Pinpoint the cell where the given text exists, returning its (x, y) midpoint coordinate. 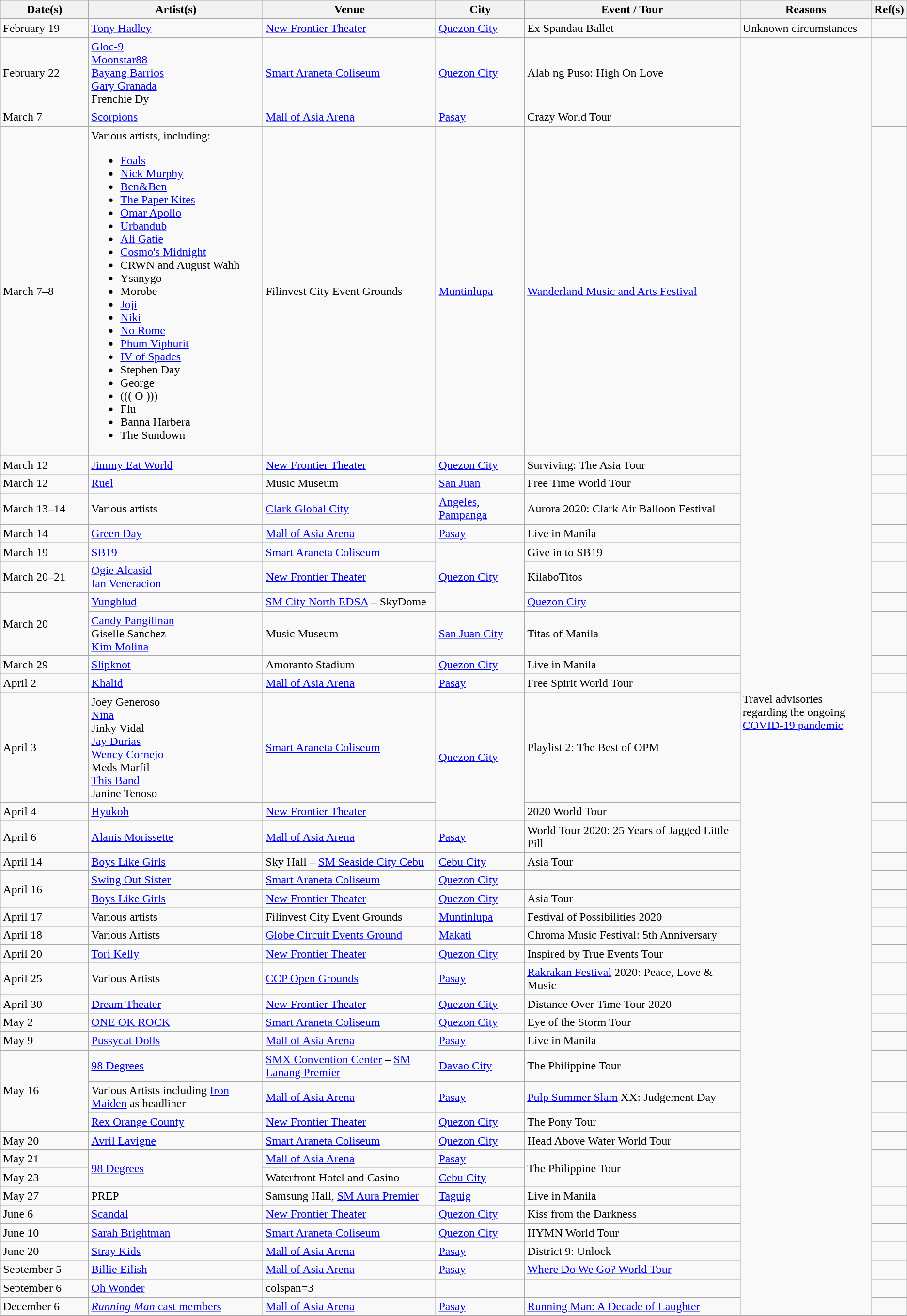
Free Spirit World Tour (633, 683)
Running Man cast members (176, 1306)
September 6 (45, 1288)
Samsung Hall, SM Aura Premier (350, 1196)
Gloc-9Moonstar88Bayang BarriosGary GranadaFrenchie Dy (176, 73)
City (481, 10)
June 10 (45, 1233)
Eye of the Storm Tour (633, 1022)
Event / Tour (633, 10)
Head Above Water World Tour (633, 1141)
Sky Hall – SM Seaside City Cebu (350, 862)
Ref(s) (889, 10)
April 18 (45, 935)
Rakrakan Festival 2020: Peace, Love & Music (633, 978)
colspan=3 (350, 1288)
March 29 (45, 665)
May 27 (45, 1196)
Wanderland Music and Arts Festival (633, 291)
San Juan (481, 483)
Chroma Music Festival: 5th Anniversary (633, 935)
Davao City (481, 1066)
Pussycat Dolls (176, 1040)
Kiss from the Darkness (633, 1214)
March 13–14 (45, 509)
CCP Open Grounds (350, 978)
District 9: Unlock (633, 1251)
Rex Orange County (176, 1122)
SB19 (176, 552)
Tony Hadley (176, 28)
February 19 (45, 28)
Festival of Possibilities 2020 (633, 917)
May 20 (45, 1141)
May 23 (45, 1177)
SMX Convention Center – SM Lanang Premier (350, 1066)
The Pony Tour (633, 1122)
April 17 (45, 917)
Tori Kelly (176, 954)
Ogie AlcasidIan Veneracion (176, 576)
World Tour 2020: 25 Years of Jagged Little Pill (633, 837)
Slipknot (176, 665)
HYMN World Tour (633, 1233)
ONE OK ROCK (176, 1022)
February 22 (45, 73)
May 2 (45, 1022)
Joey GenerosoNinaJinky VidalJay DuriasWency CornejoMeds MarfilThis BandJanine Tenoso (176, 748)
March 14 (45, 533)
Billie Eilish (176, 1270)
March 20–21 (45, 576)
April 20 (45, 954)
Avril Lavigne (176, 1141)
Alab ng Puso: High On Love (633, 73)
Free Time World Tour (633, 483)
Scorpions (176, 117)
KilaboTitos (633, 576)
April 2 (45, 683)
April 6 (45, 837)
April 4 (45, 812)
May 21 (45, 1159)
Dream Theater (176, 1004)
Taguig (481, 1196)
Running Man: A Decade of Laughter (633, 1306)
Surviving: The Asia Tour (633, 465)
Khalid (176, 683)
Where Do We Go? World Tour (633, 1270)
PREP (176, 1196)
June 6 (45, 1214)
April 30 (45, 1004)
March 19 (45, 552)
Waterfront Hotel and Casino (350, 1177)
Travel advisories regarding the ongoing COVID-19 pandemic (806, 712)
Clark Global City (350, 509)
Date(s) (45, 10)
Jimmy Eat World (176, 465)
September 5 (45, 1270)
Oh Wonder (176, 1288)
Amoranto Stadium (350, 665)
Inspired by True Events Tour (633, 954)
SM City North EDSA – SkyDome (350, 602)
April 14 (45, 862)
Artist(s) (176, 10)
May 16 (45, 1091)
Ex Spandau Ballet (633, 28)
Globe Circuit Events Ground (350, 935)
Scandal (176, 1214)
Yungblud (176, 602)
Crazy World Tour (633, 117)
Ruel (176, 483)
April 16 (45, 889)
2020 World Tour (633, 812)
April 3 (45, 748)
Unknown circumstances (806, 28)
March 7 (45, 117)
Playlist 2: The Best of OPM (633, 748)
Sarah Brightman (176, 1233)
Swing Out Sister (176, 880)
Green Day (176, 533)
Reasons (806, 10)
San Juan City (481, 634)
Stray Kids (176, 1251)
Aurora 2020: Clark Air Balloon Festival (633, 509)
April 25 (45, 978)
Candy PangilinanGiselle SanchezKim Molina (176, 634)
Titas of Manila (633, 634)
Give in to SB19 (633, 552)
March 7–8 (45, 291)
Pulp Summer Slam XX: Judgement Day (633, 1098)
Distance Over Time Tour 2020 (633, 1004)
Various Artists including Iron Maiden as headliner (176, 1098)
May 9 (45, 1040)
Hyukoh (176, 812)
Angeles, Pampanga (481, 509)
Alanis Morissette (176, 837)
March 20 (45, 624)
December 6 (45, 1306)
June 20 (45, 1251)
Makati (481, 935)
Venue (350, 10)
